Search for the cell housing the specified text and yield its [x, y] center coordinate. 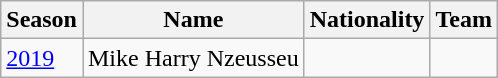
Mike Harry Nzeusseu [193, 58]
2019 [42, 58]
Name [193, 20]
Season [42, 20]
Team [464, 20]
Nationality [367, 20]
